Pinpoint the cell where the given text exists, returning its [X, Y] midpoint coordinate. 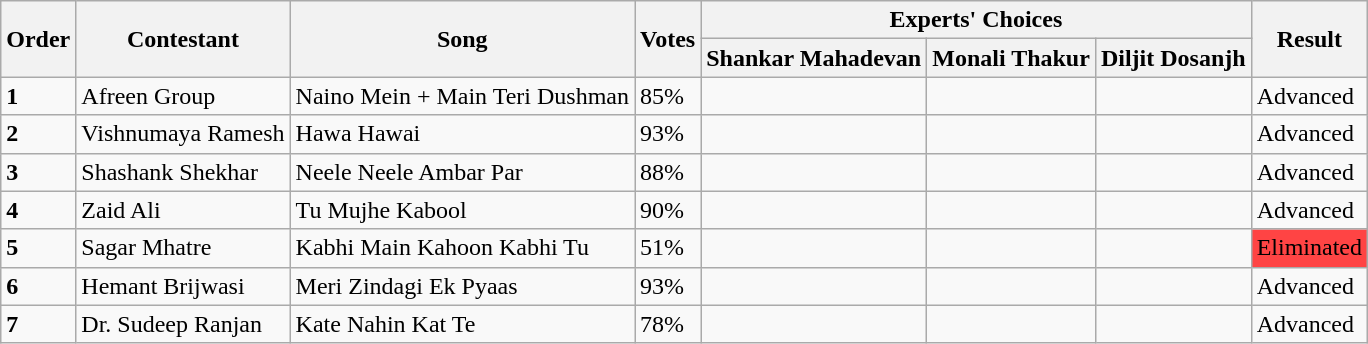
7 [38, 324]
85% [667, 96]
Diljit Dosanjh [1173, 58]
Zaid Ali [183, 210]
Kate Nahin Kat Te [462, 324]
90% [667, 210]
3 [38, 172]
Votes [667, 39]
6 [38, 286]
Result [1309, 39]
Experts' Choices [976, 20]
1 [38, 96]
Neele Neele Ambar Par [462, 172]
Song [462, 39]
Sagar Mhatre [183, 248]
Vishnumaya Ramesh [183, 134]
Naino Mein + Main Teri Dushman [462, 96]
Monali Thakur [1012, 58]
Kabhi Main Kahoon Kabhi Tu [462, 248]
Afreen Group [183, 96]
2 [38, 134]
Eliminated [1309, 248]
Tu Mujhe Kabool [462, 210]
5 [38, 248]
Hawa Hawai [462, 134]
4 [38, 210]
Contestant [183, 39]
88% [667, 172]
Shashank Shekhar [183, 172]
51% [667, 248]
Hemant Brijwasi [183, 286]
Shankar Mahadevan [814, 58]
Meri Zindagi Ek Pyaas [462, 286]
78% [667, 324]
Order [38, 39]
Dr. Sudeep Ranjan [183, 324]
